Identify which cell holds the provided text, then report its [X, Y] central coordinate. 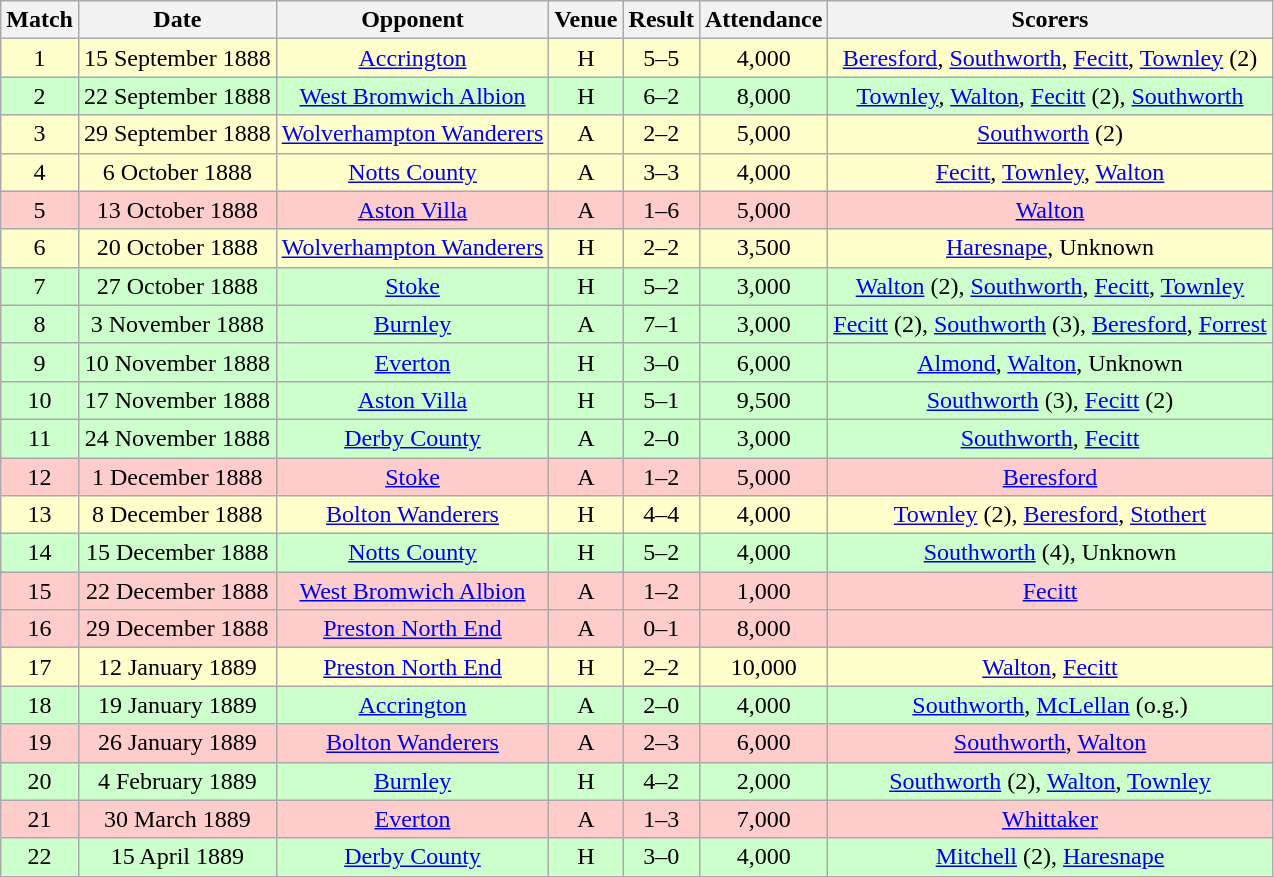
Haresnape, Unknown [1050, 248]
29 September 1888 [177, 134]
3–3 [661, 172]
29 December 1888 [177, 629]
10,000 [763, 667]
5–5 [661, 58]
5 [40, 210]
26 January 1889 [177, 743]
3 November 1888 [177, 324]
16 [40, 629]
10 [40, 400]
Match [40, 20]
14 [40, 553]
Southworth, Fecitt [1050, 438]
8 December 1888 [177, 515]
10 November 1888 [177, 362]
15 April 1889 [177, 857]
Venue [586, 20]
7–1 [661, 324]
15 December 1888 [177, 553]
Southworth (2), Walton, Townley [1050, 781]
13 October 1888 [177, 210]
1 December 1888 [177, 477]
12 January 1889 [177, 667]
Whittaker [1050, 819]
1 [40, 58]
6 October 1888 [177, 172]
7 [40, 286]
17 [40, 667]
2–3 [661, 743]
30 March 1889 [177, 819]
5–1 [661, 400]
7,000 [763, 819]
6 [40, 248]
Southworth (3), Fecitt (2) [1050, 400]
Mitchell (2), Haresnape [1050, 857]
12 [40, 477]
22 [40, 857]
Fecitt [1050, 591]
2 [40, 96]
24 November 1888 [177, 438]
Walton (2), Southworth, Fecitt, Townley [1050, 286]
3,500 [763, 248]
13 [40, 515]
Almond, Walton, Unknown [1050, 362]
Walton [1050, 210]
9,500 [763, 400]
18 [40, 705]
22 December 1888 [177, 591]
4–2 [661, 781]
21 [40, 819]
Fecitt, Townley, Walton [1050, 172]
1–6 [661, 210]
Opponent [412, 20]
Walton, Fecitt [1050, 667]
19 [40, 743]
Southworth, Walton [1050, 743]
Date [177, 20]
4 [40, 172]
4–4 [661, 515]
19 January 1889 [177, 705]
Southworth (2) [1050, 134]
27 October 1888 [177, 286]
15 September 1888 [177, 58]
Fecitt (2), Southworth (3), Beresford, Forrest [1050, 324]
2,000 [763, 781]
20 [40, 781]
Southworth (4), Unknown [1050, 553]
Attendance [763, 20]
17 November 1888 [177, 400]
Townley (2), Beresford, Stothert [1050, 515]
15 [40, 591]
9 [40, 362]
0–1 [661, 629]
Beresford, Southworth, Fecitt, Townley (2) [1050, 58]
Scorers [1050, 20]
Beresford [1050, 477]
22 September 1888 [177, 96]
Townley, Walton, Fecitt (2), Southworth [1050, 96]
11 [40, 438]
1–3 [661, 819]
Southworth, McLellan (o.g.) [1050, 705]
20 October 1888 [177, 248]
4 February 1889 [177, 781]
6–2 [661, 96]
8 [40, 324]
Result [661, 20]
1,000 [763, 591]
3 [40, 134]
